Extract the [x, y] coordinate from the center of the cell holding the provided text.  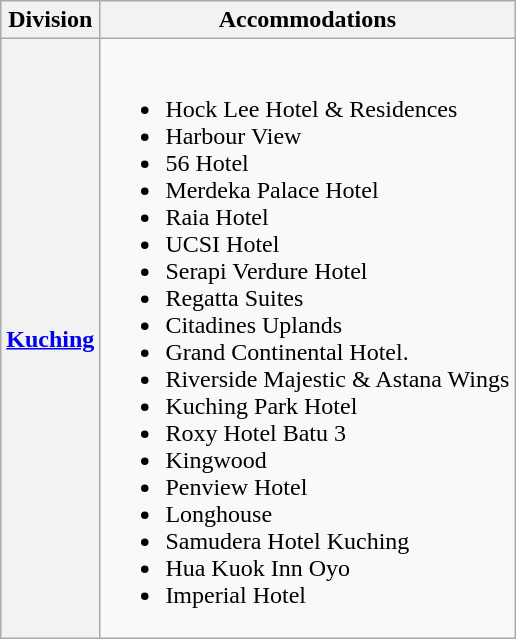
Accommodations [308, 20]
Division [50, 20]
Kuching [50, 338]
